Return the [X, Y] coordinate for the center point of the cell that contains the specified text.  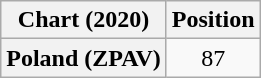
Chart (2020) [84, 20]
Poland (ZPAV) [84, 58]
87 [213, 58]
Position [213, 20]
